Detect which cell encompasses the target text, then output its (X, Y) center coordinate. 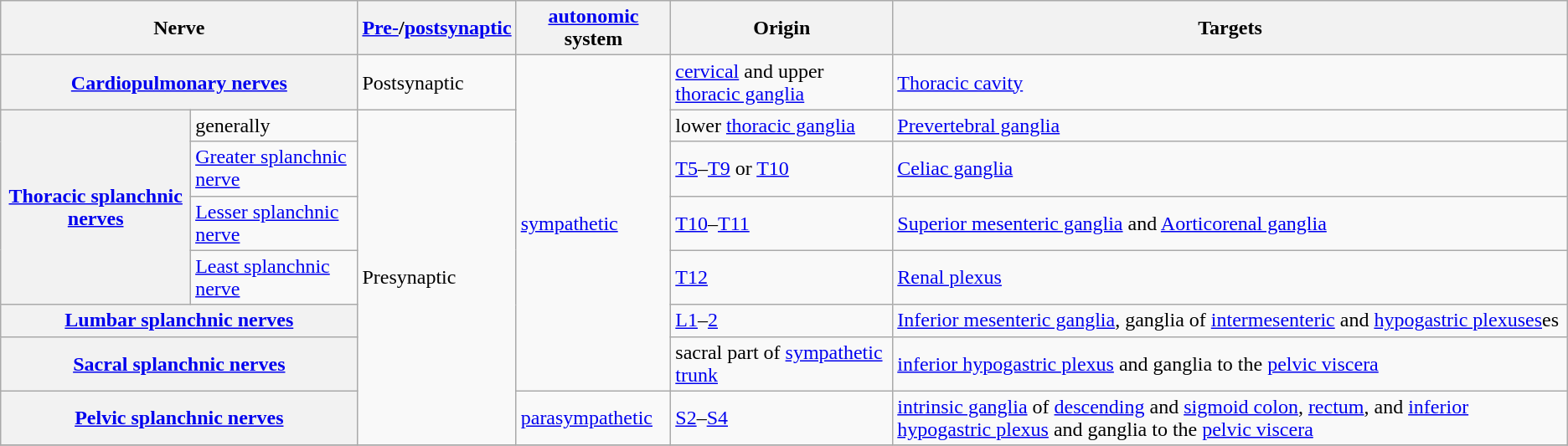
Sacral splanchnic nerves (179, 363)
intrinsic ganglia of descending and sigmoid colon, rectum, and inferior hypogastric plexus and ganglia to the pelvic viscera (1230, 418)
Targets (1230, 28)
T12 (782, 278)
sacral part of sympathetic trunk (782, 363)
Postsynaptic (437, 82)
Pre-/postsynaptic (437, 28)
Thoracic splanchnic nerves (95, 208)
Nerve (179, 28)
Prevertebral ganglia (1230, 126)
Renal plexus (1230, 278)
inferior hypogastric plexus and ganglia to the pelvic viscera (1230, 363)
Lumbar splanchnic nerves (179, 320)
autonomic system (593, 28)
parasympathetic (593, 418)
L1–2 (782, 320)
lower thoracic ganglia (782, 126)
Thoracic cavity (1230, 82)
Lesser splanchnic nerve (275, 223)
Greater splanchnic nerve (275, 169)
Least splanchnic nerve (275, 278)
Superior mesenteric ganglia and Aorticorenal ganglia (1230, 223)
cervical and upper thoracic ganglia (782, 82)
Origin (782, 28)
S2–S4 (782, 418)
Presynaptic (437, 278)
Inferior mesenteric ganglia, ganglia of intermesenteric and hypogastric plexuseses (1230, 320)
Celiac ganglia (1230, 169)
sympathetic (593, 223)
T5–T9 or T10 (782, 169)
Cardiopulmonary nerves (179, 82)
Pelvic splanchnic nerves (179, 418)
T10–T11 (782, 223)
generally (275, 126)
